Find where the given text appears and provide that cell's center as [X, Y] coordinate. 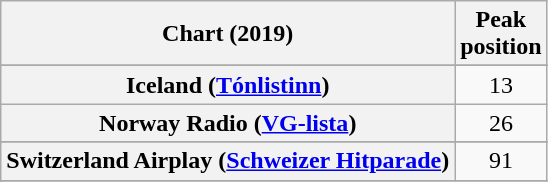
26 [501, 123]
13 [501, 85]
Norway Radio (VG-lista) [228, 123]
Peakposition [501, 34]
Chart (2019) [228, 34]
91 [501, 161]
Iceland (Tónlistinn) [228, 85]
Switzerland Airplay (Schweizer Hitparade) [228, 161]
